Capture the cell that displays the provided text and extract its (X, Y) central coordinate. 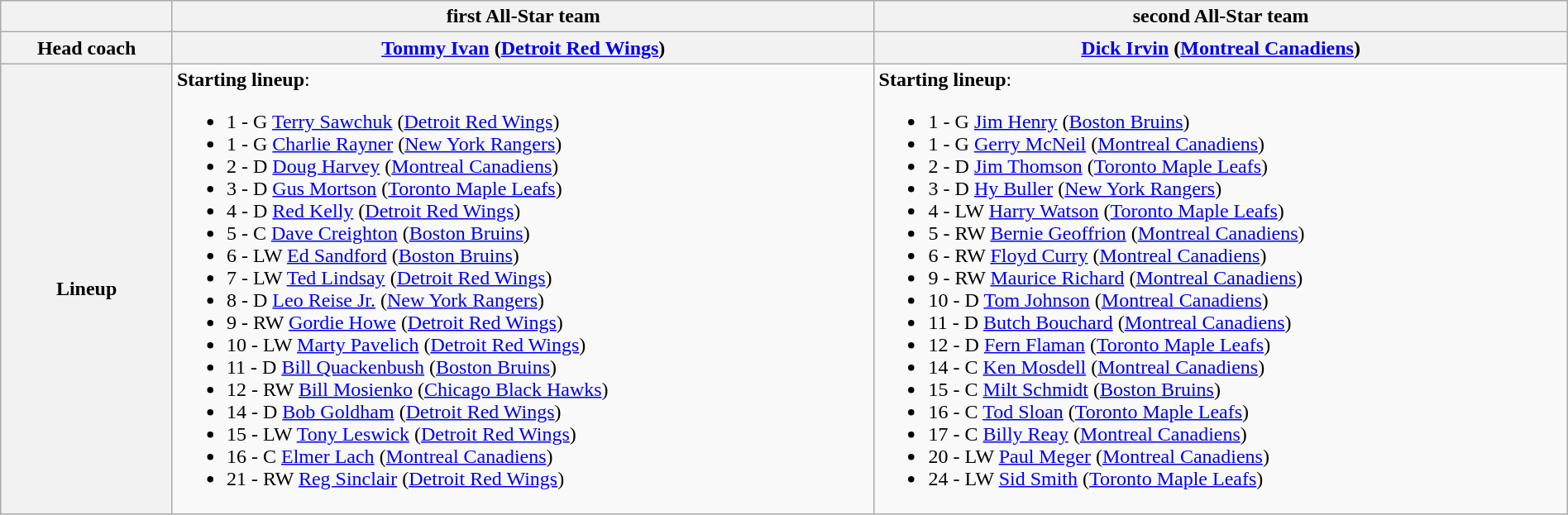
first All-Star team (523, 17)
Lineup (87, 289)
Tommy Ivan (Detroit Red Wings) (523, 48)
Dick Irvin (Montreal Canadiens) (1221, 48)
Head coach (87, 48)
second All-Star team (1221, 17)
